Return [X, Y] of the center of cell containing provided text 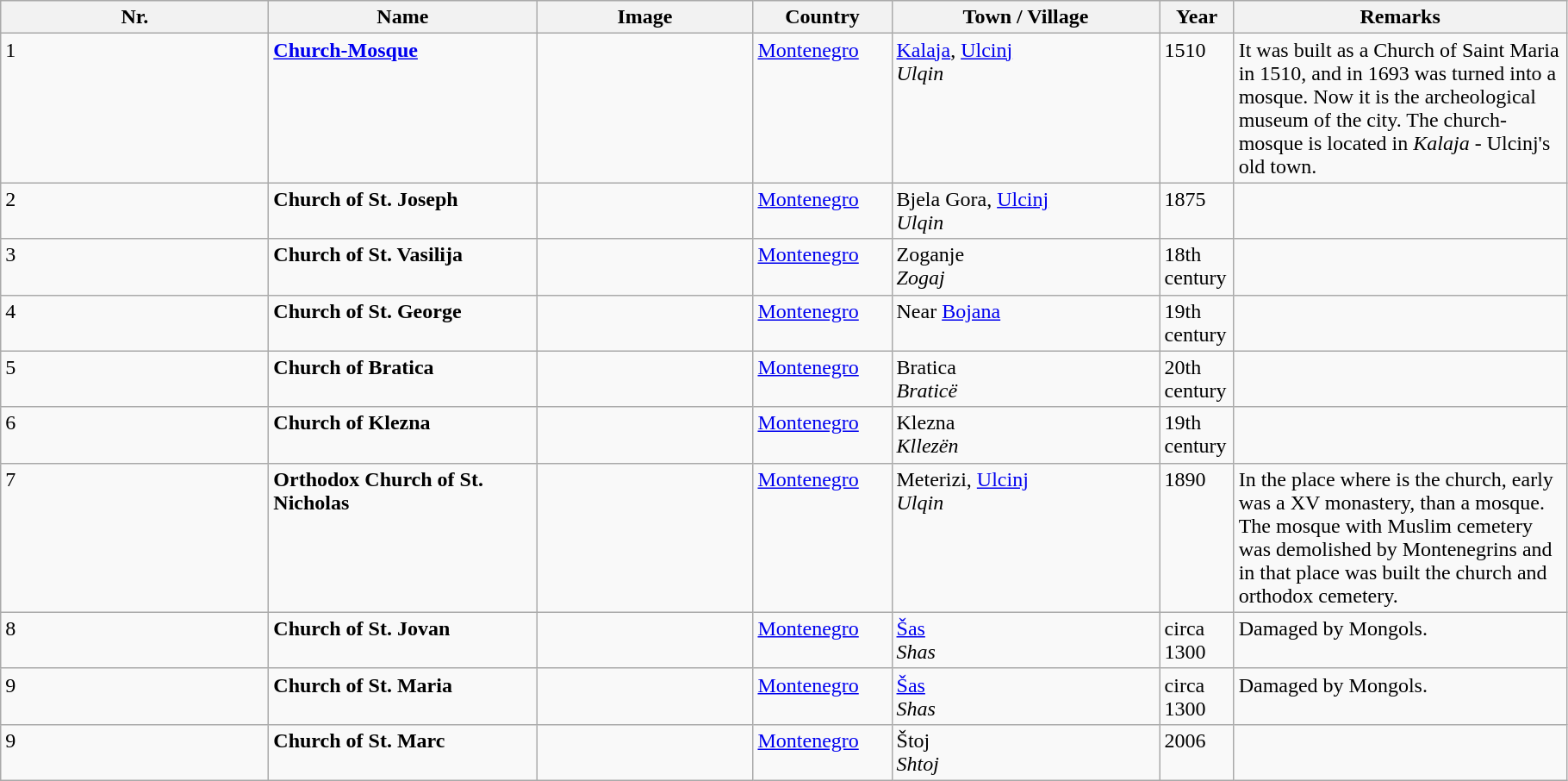
Meterizi, Ulcinj Ulqin [1025, 538]
1890 [1197, 538]
2006 [1197, 752]
18th century [1197, 267]
Image [644, 17]
Church of St. Vasilija [403, 267]
1875 [1197, 210]
Church of St. George [403, 322]
Nr. [134, 17]
Church of St. Maria [403, 697]
1 [134, 109]
Church of Bratica [403, 379]
Bratica Braticë [1025, 379]
Bjela Gora, Ulcinj Ulqin [1025, 210]
Orthodox Church of St. Nicholas [403, 538]
1510 [1197, 109]
4 [134, 322]
3 [134, 267]
Country [822, 17]
6 [134, 434]
Church of St. Marc [403, 752]
Kalaja, Ulcinj Ulqin [1025, 109]
7 [134, 538]
2 [134, 210]
Church of Klezna [403, 434]
8 [134, 640]
Church-Mosque [403, 109]
Near Bojana [1025, 322]
Štoj Shtoj [1025, 752]
Name [403, 17]
Remarks [1400, 17]
Klezna Kllezën [1025, 434]
Zoganje Zogaj [1025, 267]
5 [134, 379]
Church of St. Joseph [403, 210]
Year [1197, 17]
Church of St. Jovan [403, 640]
Town / Village [1025, 17]
20th century [1197, 379]
